Capture the cell that displays the provided text and extract its [X, Y] central coordinate. 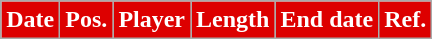
Ref. [406, 20]
Length [233, 20]
Player [152, 20]
Pos. [86, 20]
Date [30, 20]
End date [327, 20]
